Return [X, Y] of the center of cell containing provided text 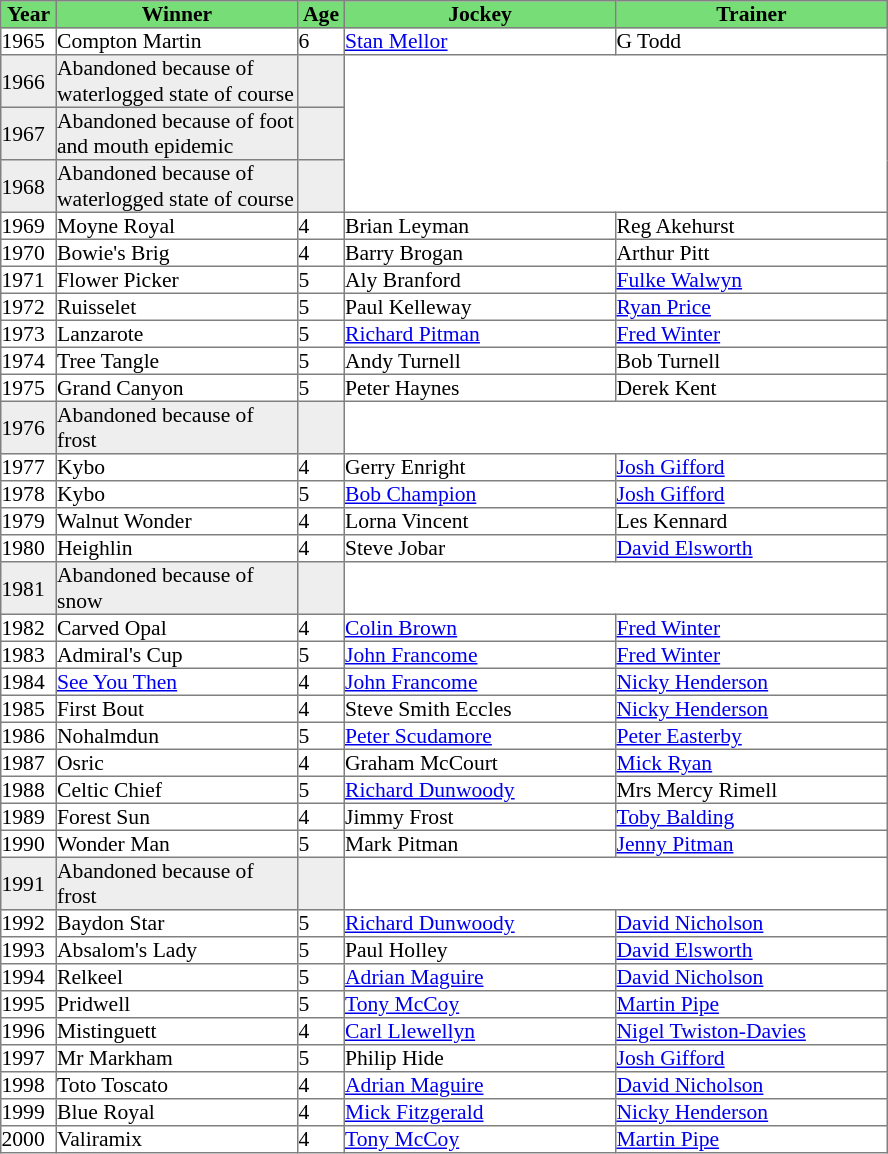
1998 [29, 1086]
1989 [29, 816]
Peter Scudamore [480, 736]
1973 [29, 334]
1984 [29, 682]
Pridwell [177, 1004]
Nigel Twiston-Davies [752, 1032]
Jockey [480, 14]
Bowie's Brig [177, 252]
Trainer [752, 14]
First Bout [177, 708]
1999 [29, 1112]
2000 [29, 1140]
Les Kennard [752, 522]
1992 [29, 924]
1987 [29, 762]
Tree Tangle [177, 360]
1966 [29, 81]
Abandoned because of foot and mouth epidemic [177, 133]
1977 [29, 468]
Forest Sun [177, 816]
1976 [29, 427]
Mick Fitzgerald [480, 1112]
Celtic Chief [177, 790]
Arthur Pitt [752, 252]
Mark Pitman [480, 844]
1996 [29, 1032]
1965 [29, 42]
Year [29, 14]
Winner [177, 14]
G Todd [752, 42]
Ryan Price [752, 306]
Barry Brogan [480, 252]
1991 [29, 883]
Ruisselet [177, 306]
1970 [29, 252]
Toby Balding [752, 816]
Age [321, 14]
1975 [29, 388]
Toto Toscato [177, 1086]
Paul Holley [480, 950]
1990 [29, 844]
Admiral's Cup [177, 654]
Brian Leyman [480, 226]
1979 [29, 522]
Steve Smith Eccles [480, 708]
Jimmy Frost [480, 816]
Mistinguett [177, 1032]
1983 [29, 654]
Heighlin [177, 548]
1981 [29, 588]
1997 [29, 1058]
1986 [29, 736]
Stan Mellor [480, 42]
Blue Royal [177, 1112]
Walnut Wonder [177, 522]
Mick Ryan [752, 762]
Reg Akehurst [752, 226]
Carved Opal [177, 628]
1972 [29, 306]
Grand Canyon [177, 388]
6 [321, 42]
Abandoned because of snow [177, 588]
Andy Turnell [480, 360]
1994 [29, 978]
Osric [177, 762]
Richard Pitman [480, 334]
Compton Martin [177, 42]
1980 [29, 548]
Peter Haynes [480, 388]
Relkeel [177, 978]
Nohalmdun [177, 736]
Flower Picker [177, 280]
Moyne Royal [177, 226]
Jenny Pitman [752, 844]
1978 [29, 494]
Lorna Vincent [480, 522]
Mrs Mercy Rimell [752, 790]
Wonder Man [177, 844]
Absalom's Lady [177, 950]
Baydon Star [177, 924]
1971 [29, 280]
1988 [29, 790]
Gerry Enright [480, 468]
Philip Hide [480, 1058]
Lanzarote [177, 334]
Paul Kelleway [480, 306]
1974 [29, 360]
Carl Llewellyn [480, 1032]
Mr Markham [177, 1058]
Fulke Walwyn [752, 280]
Colin Brown [480, 628]
1982 [29, 628]
1985 [29, 708]
Peter Easterby [752, 736]
Valiramix [177, 1140]
Bob Champion [480, 494]
Bob Turnell [752, 360]
Derek Kent [752, 388]
1993 [29, 950]
1967 [29, 133]
1995 [29, 1004]
Steve Jobar [480, 548]
Graham McCourt [480, 762]
1969 [29, 226]
1968 [29, 186]
See You Then [177, 682]
Aly Branford [480, 280]
